Scan for the cell matching the given text and deliver its (X, Y) coordinate at center. 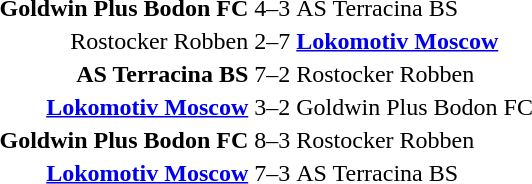
8–3 (272, 140)
3–2 (272, 107)
7–2 (272, 74)
2–7 (272, 41)
